Pinpoint the cell where the given text exists, returning its [x, y] midpoint coordinate. 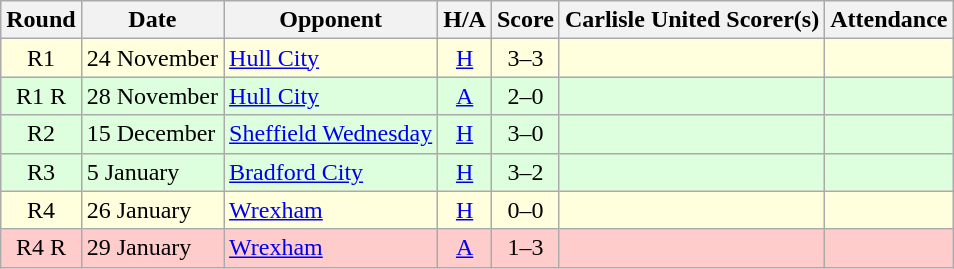
Attendance [889, 20]
R4 [41, 210]
2–0 [525, 96]
Round [41, 20]
R1 R [41, 96]
Score [525, 20]
Bradford City [331, 172]
R1 [41, 58]
28 November [152, 96]
3–3 [525, 58]
5 January [152, 172]
29 January [152, 248]
Carlisle United Scorer(s) [692, 20]
24 November [152, 58]
15 December [152, 134]
Sheffield Wednesday [331, 134]
H/A [465, 20]
Date [152, 20]
1–3 [525, 248]
0–0 [525, 210]
26 January [152, 210]
Opponent [331, 20]
R3 [41, 172]
R2 [41, 134]
R4 R [41, 248]
3–0 [525, 134]
3–2 [525, 172]
